Capture the cell that displays the provided text and extract its [x, y] central coordinate. 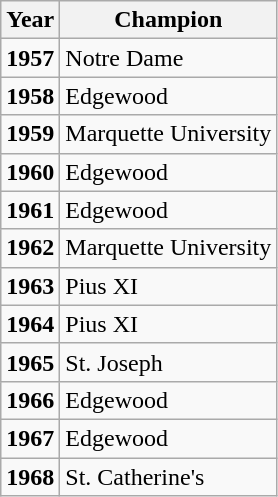
St. Catherine's [168, 477]
1964 [30, 324]
1966 [30, 400]
1963 [30, 286]
1960 [30, 172]
St. Joseph [168, 362]
1968 [30, 477]
Year [30, 20]
Champion [168, 20]
1958 [30, 96]
Notre Dame [168, 58]
1965 [30, 362]
1957 [30, 58]
1961 [30, 210]
1967 [30, 438]
1959 [30, 134]
1962 [30, 248]
